Return (X, Y) of the center of cell containing provided text 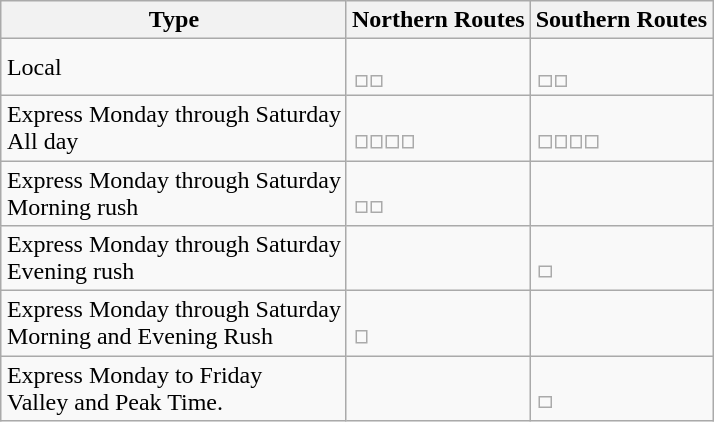
Express Monday through SaturdayMorning rush (174, 192)
Express Monday through SaturdayMorning and Evening Rush (174, 324)
Express Monday through SaturdayAll day (174, 128)
Type (174, 20)
Express Monday to FridayValley and Peak Time. (174, 388)
Local (174, 68)
Southern Routes (621, 20)
Northern Routes (438, 20)
Express Monday through SaturdayEvening rush (174, 258)
